Return [x, y] of the center of cell containing provided text 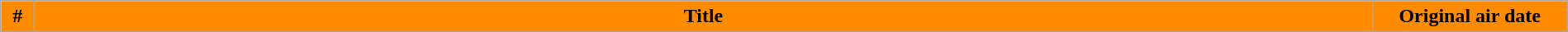
Original air date [1470, 16]
# [18, 16]
Title [703, 16]
